Pinpoint the cell where the given text exists, returning its [X, Y] midpoint coordinate. 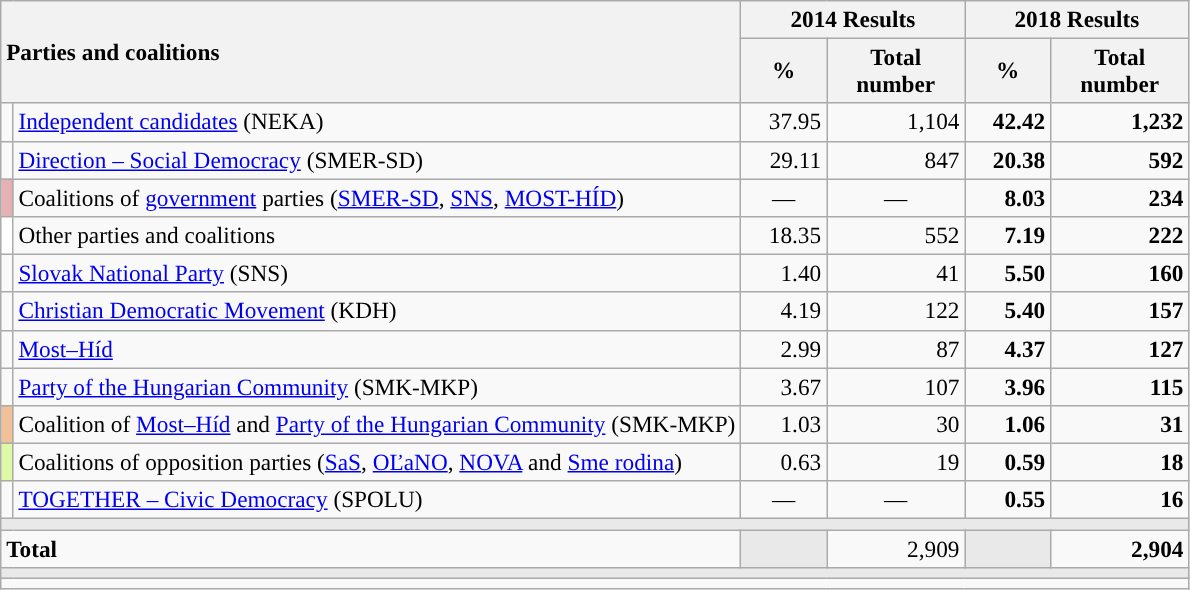
Total [371, 548]
19 [896, 462]
18.35 [784, 235]
2.99 [784, 349]
2,904 [1120, 548]
1,232 [1120, 122]
115 [1120, 386]
122 [896, 311]
41 [896, 273]
20.38 [1008, 160]
3.67 [784, 386]
Coalitions of opposition parties (SaS, OĽaNO, NOVA and Sme rodina) [377, 462]
Independent candidates (NEKA) [377, 122]
29.11 [784, 160]
7.19 [1008, 235]
2,909 [896, 548]
2014 Results [853, 19]
31 [1120, 424]
592 [1120, 160]
4.37 [1008, 349]
Coalition of Most–Híd and Party of the Hungarian Community (SMK-MKP) [377, 424]
Direction – Social Democracy (SMER-SD) [377, 160]
5.50 [1008, 273]
127 [1120, 349]
160 [1120, 273]
847 [896, 160]
1,104 [896, 122]
1.06 [1008, 424]
Coalitions of government parties (SMER-SD, SNS, MOST-HÍD) [377, 197]
0.63 [784, 462]
222 [1120, 235]
552 [896, 235]
Party of the Hungarian Community (SMK-MKP) [377, 386]
2018 Results [1077, 19]
TOGETHER – Civic Democracy (SPOLU) [377, 500]
Slovak National Party (SNS) [377, 273]
Other parties and coalitions [377, 235]
Most–Híd [377, 349]
3.96 [1008, 386]
Christian Democratic Movement (KDH) [377, 311]
1.40 [784, 273]
234 [1120, 197]
42.42 [1008, 122]
87 [896, 349]
0.59 [1008, 462]
1.03 [784, 424]
107 [896, 386]
157 [1120, 311]
5.40 [1008, 311]
Parties and coalitions [371, 52]
30 [896, 424]
4.19 [784, 311]
18 [1120, 462]
0.55 [1008, 500]
16 [1120, 500]
8.03 [1008, 197]
37.95 [784, 122]
